Search for the cell housing the specified text and yield its [X, Y] center coordinate. 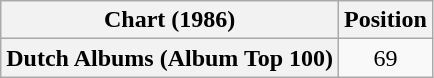
Dutch Albums (Album Top 100) [170, 58]
Chart (1986) [170, 20]
Position [386, 20]
69 [386, 58]
